Scan for the cell matching the given text and deliver its (X, Y) coordinate at center. 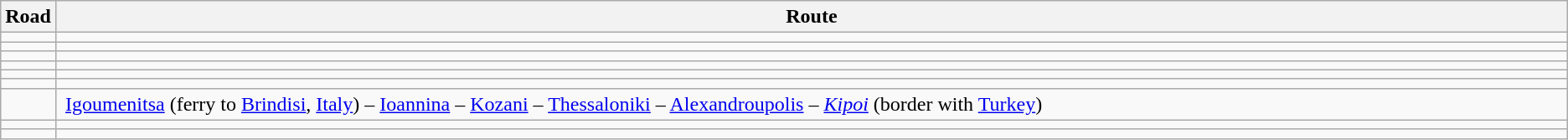
Route (811, 17)
Igoumenitsa (ferry to Brindisi, Italy) – Ioannina – Kozani – Thessaloniki – Alexandroupolis – Kipoi (border with Turkey) (811, 104)
Road (28, 17)
